Pinpoint the cell where the given text exists, returning its (x, y) midpoint coordinate. 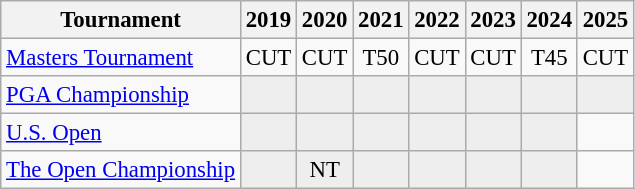
T50 (381, 58)
NT (325, 170)
2025 (605, 20)
2024 (549, 20)
Masters Tournament (121, 58)
T45 (549, 58)
2020 (325, 20)
2021 (381, 20)
Tournament (121, 20)
2022 (437, 20)
2019 (268, 20)
The Open Championship (121, 170)
2023 (493, 20)
U.S. Open (121, 133)
PGA Championship (121, 95)
